Output the [X, Y] coordinate of the center of the cell containing the given text.  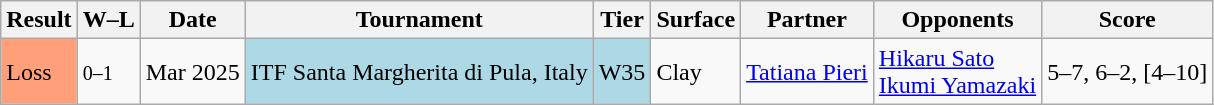
Result [39, 20]
Opponents [957, 20]
W35 [622, 72]
Date [192, 20]
0–1 [108, 72]
Score [1128, 20]
Tournament [419, 20]
Hikaru Sato Ikumi Yamazaki [957, 72]
Surface [696, 20]
Partner [808, 20]
Mar 2025 [192, 72]
W–L [108, 20]
5–7, 6–2, [4–10] [1128, 72]
Clay [696, 72]
ITF Santa Margherita di Pula, Italy [419, 72]
Tatiana Pieri [808, 72]
Tier [622, 20]
Loss [39, 72]
